Provide the [X, Y] coordinate of the cell's center where the given text is located.  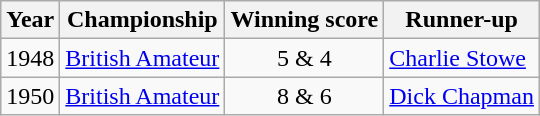
Runner-up [462, 20]
Championship [142, 20]
5 & 4 [304, 58]
1948 [30, 58]
1950 [30, 96]
Winning score [304, 20]
Dick Chapman [462, 96]
Year [30, 20]
Charlie Stowe [462, 58]
8 & 6 [304, 96]
